Provide the [X, Y] coordinate of the cell's center where the given text is located.  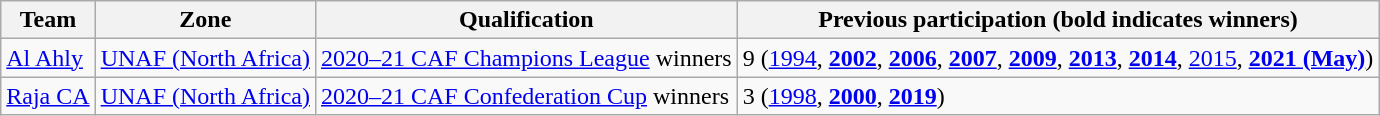
Previous participation (bold indicates winners) [1058, 20]
Zone [205, 20]
9 (1994, 2002, 2006, 2007, 2009, 2013, 2014, 2015, 2021 (May)) [1058, 58]
Team [48, 20]
2020–21 CAF Confederation Cup winners [526, 96]
2020–21 CAF Champions League winners [526, 58]
Raja CA [48, 96]
Al Ahly [48, 58]
3 (1998, 2000, 2019) [1058, 96]
Qualification [526, 20]
